Determine the [x, y] coordinate at the center of the cell enclosing the given text.  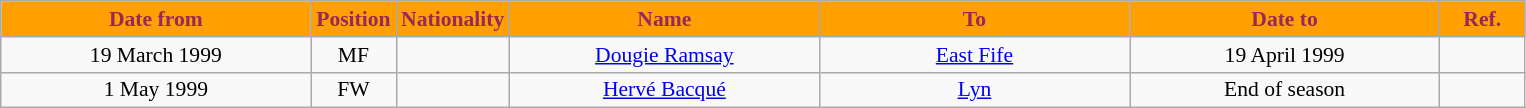
Position [354, 19]
To [974, 19]
19 April 1999 [1285, 55]
Ref. [1482, 19]
Date from [156, 19]
Date to [1285, 19]
Dougie Ramsay [664, 55]
Nationality [452, 19]
Lyn [974, 90]
FW [354, 90]
MF [354, 55]
East Fife [974, 55]
End of season [1285, 90]
Hervé Bacqué [664, 90]
19 March 1999 [156, 55]
Name [664, 19]
1 May 1999 [156, 90]
